Determine the (X, Y) coordinate at the center of the cell enclosing the given text.  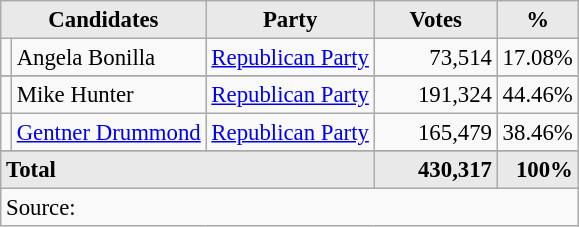
Party (290, 20)
73,514 (436, 58)
430,317 (436, 170)
Gentner Drummond (108, 133)
191,324 (436, 95)
Mike Hunter (108, 95)
100% (538, 170)
% (538, 20)
Votes (436, 20)
Angela Bonilla (108, 58)
Total (188, 170)
44.46% (538, 95)
38.46% (538, 133)
165,479 (436, 133)
17.08% (538, 58)
Candidates (104, 20)
Source: (290, 208)
